Provide the [x, y] coordinate of the cell's center where the given text is located.  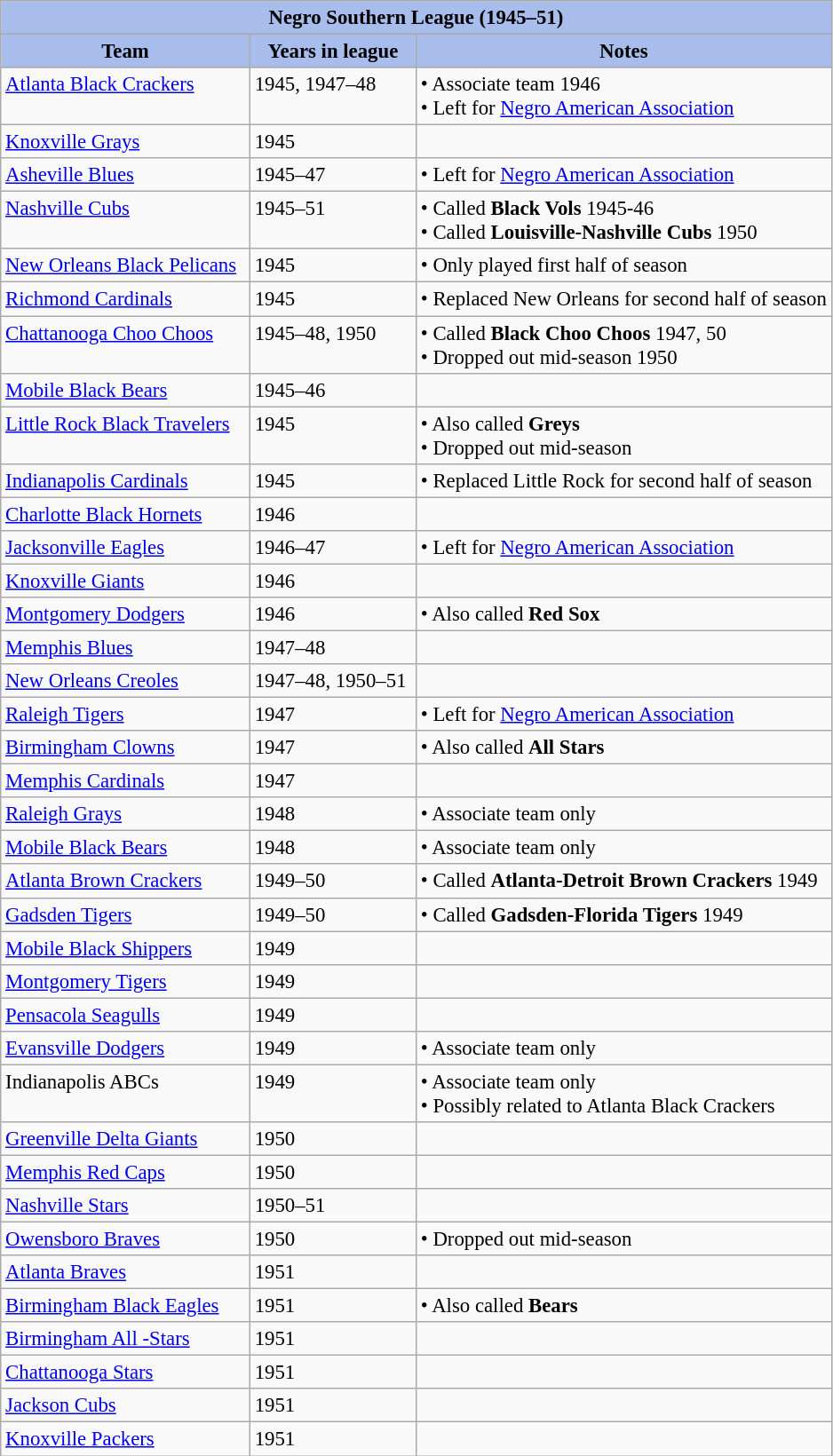
Birmingham Clowns [126, 748]
Nashville Cubs [126, 220]
Chattanooga Choo Choos [126, 344]
• Also called Red Sox [623, 614]
1945–51 [332, 220]
Chattanooga Stars [126, 1373]
• Associate team only• Possibly related to Atlanta Black Crackers [623, 1094]
Birmingham Black Eagles [126, 1306]
• Replaced New Orleans for second half of season [623, 299]
Notes [623, 51]
Evansville Dodgers [126, 1048]
1946–47 [332, 548]
New Orleans Creoles [126, 681]
Team [126, 51]
• Dropped out mid-season [623, 1239]
Owensboro Braves [126, 1239]
Knoxville Grays [126, 142]
1945–46 [332, 390]
• Also called Bears [623, 1306]
• Called Black Choo Choos 1947, 50• Dropped out mid-season 1950 [623, 344]
Atlanta Braves [126, 1272]
• Only played first half of season [623, 265]
• Called Black Vols 1945-46• Called Louisville-Nashville Cubs 1950 [623, 220]
• Replaced Little Rock for second half of season [623, 480]
Negro Southern League (1945–51) [416, 18]
1947–48 [332, 647]
Jackson Cubs [126, 1405]
Charlotte Black Hornets [126, 514]
New Orleans Black Pelicans [126, 265]
1947–48, 1950–51 [332, 681]
Montgomery Tigers [126, 981]
Memphis Blues [126, 647]
Birmingham All -Stars [126, 1339]
Jacksonville Eagles [126, 548]
Richmond Cardinals [126, 299]
Montgomery Dodgers [126, 614]
Knoxville Giants [126, 581]
Gadsden Tigers [126, 914]
1945, 1947–48 [332, 96]
• Called Gadsden-Florida Tigers 1949 [623, 914]
• Called Atlanta-Detroit Brown Crackers 1949 [623, 882]
Memphis Cardinals [126, 781]
Atlanta Black Crackers [126, 96]
• Also called All Stars [623, 748]
Greenville Delta Giants [126, 1139]
Indianapolis ABCs [126, 1094]
1945–48, 1950 [332, 344]
Pensacola Seagulls [126, 1015]
Nashville Stars [126, 1206]
• Also called Greys• Dropped out mid-season [623, 435]
Little Rock Black Travelers [126, 435]
Indianapolis Cardinals [126, 480]
1945–47 [332, 175]
Knoxville Packers [126, 1439]
Years in league [332, 51]
Asheville Blues [126, 175]
Raleigh Grays [126, 814]
• Associate team 1946• Left for Negro American Association [623, 96]
1950–51 [332, 1206]
Raleigh Tigers [126, 715]
Atlanta Brown Crackers [126, 882]
Memphis Red Caps [126, 1172]
Mobile Black Shippers [126, 948]
